Scan for the cell matching the given text and deliver its [X, Y] coordinate at center. 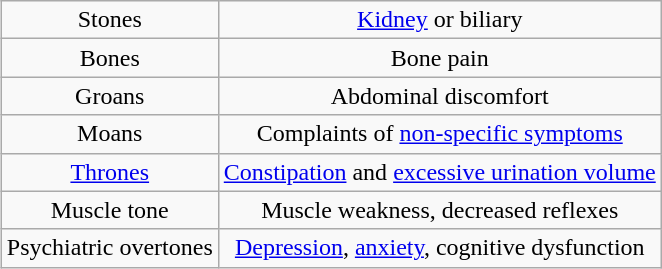
Depression, anxiety, cognitive dysfunction [440, 248]
Bones [110, 58]
Muscle weakness, decreased reflexes [440, 210]
Abdominal discomfort [440, 96]
Groans [110, 96]
Stones [110, 20]
Moans [110, 134]
Complaints of non-specific symptoms [440, 134]
Kidney or biliary [440, 20]
Constipation and excessive urination volume [440, 172]
Bone pain [440, 58]
Thrones [110, 172]
Muscle tone [110, 210]
Psychiatric overtones [110, 248]
